Locate the cell with the specified text and output its (x, y) center coordinate. 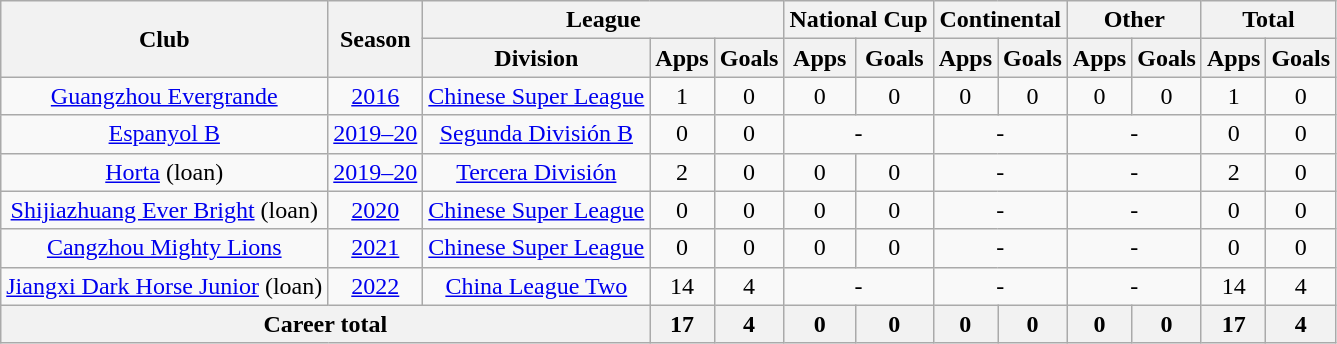
2022 (376, 286)
China League Two (536, 286)
Tercera División (536, 172)
Segunda División B (536, 134)
Horta (loan) (164, 172)
Shijiazhuang Ever Bright (loan) (164, 210)
Continental (1000, 20)
National Cup (858, 20)
Career total (326, 324)
Club (164, 39)
Season (376, 39)
Total (1268, 20)
Cangzhou Mighty Lions (164, 248)
2020 (376, 210)
Other (1134, 20)
Division (536, 58)
Jiangxi Dark Horse Junior (loan) (164, 286)
2021 (376, 248)
Espanyol B (164, 134)
League (604, 20)
Guangzhou Evergrande (164, 96)
2016 (376, 96)
